Find where the given text appears and provide that cell's center as (X, Y) coordinate. 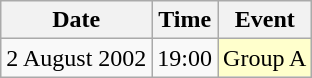
Group A (265, 58)
Event (265, 20)
19:00 (185, 58)
Time (185, 20)
2 August 2002 (76, 58)
Date (76, 20)
